Provide the [X, Y] coordinate of the cell's center where the given text is located.  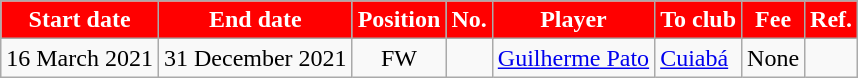
Start date [80, 20]
Ref. [832, 20]
Fee [774, 20]
31 December 2021 [255, 58]
FW [399, 58]
Position [399, 20]
To club [698, 20]
16 March 2021 [80, 58]
No. [469, 20]
Cuiabá [698, 58]
None [774, 58]
Player [573, 20]
End date [255, 20]
Guilherme Pato [573, 58]
